Search for the cell housing the specified text and yield its (X, Y) center coordinate. 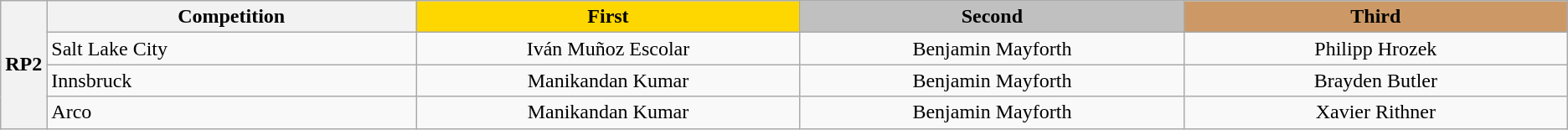
Salt Lake City (231, 49)
Competition (231, 17)
Brayden Butler (1375, 81)
Xavier Rithner (1375, 112)
Arco (231, 112)
Philipp Hrozek (1375, 49)
Innsbruck (231, 81)
Iván Muñoz Escolar (608, 49)
Third (1375, 17)
RP2 (23, 65)
Second (992, 17)
First (608, 17)
